Pinpoint the cell where the given text exists, returning its (x, y) midpoint coordinate. 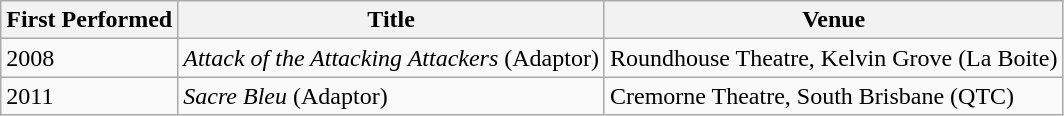
Venue (834, 20)
Title (392, 20)
Cremorne Theatre, South Brisbane (QTC) (834, 96)
2011 (90, 96)
2008 (90, 58)
Roundhouse Theatre, Kelvin Grove (La Boite) (834, 58)
Sacre Bleu (Adaptor) (392, 96)
Attack of the Attacking Attackers (Adaptor) (392, 58)
First Performed (90, 20)
